Search for the cell housing the specified text and yield its (X, Y) center coordinate. 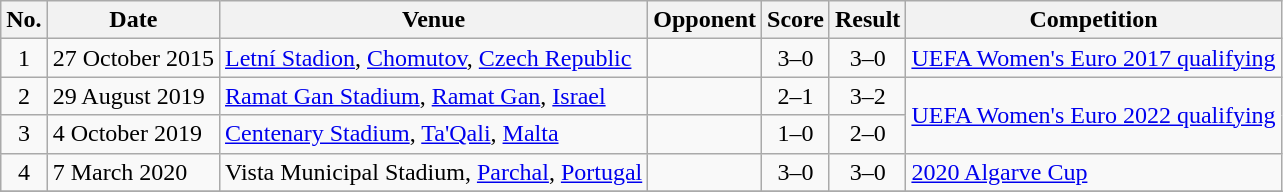
3–2 (867, 96)
7 March 2020 (133, 172)
No. (24, 20)
Vista Municipal Stadium, Parchal, Portugal (434, 172)
Date (133, 20)
Score (796, 20)
3 (24, 134)
4 October 2019 (133, 134)
Centenary Stadium, Ta'Qali, Malta (434, 134)
27 October 2015 (133, 58)
UEFA Women's Euro 2022 qualifying (1094, 115)
Venue (434, 20)
4 (24, 172)
2–0 (867, 134)
UEFA Women's Euro 2017 qualifying (1094, 58)
Letní Stadion, Chomutov, Czech Republic (434, 58)
29 August 2019 (133, 96)
Opponent (705, 20)
2–1 (796, 96)
Competition (1094, 20)
1–0 (796, 134)
Result (867, 20)
Ramat Gan Stadium, Ramat Gan, Israel (434, 96)
2 (24, 96)
1 (24, 58)
2020 Algarve Cup (1094, 172)
